Pinpoint the cell where the given text exists, returning its [X, Y] midpoint coordinate. 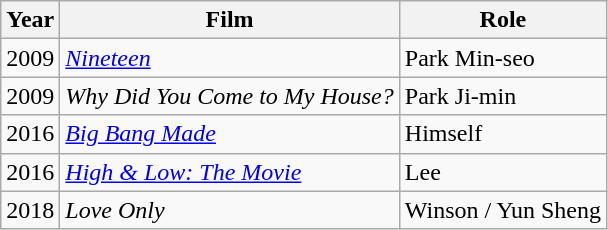
Film [230, 20]
Big Bang Made [230, 134]
Nineteen [230, 58]
Winson / Yun Sheng [502, 210]
Lee [502, 172]
High & Low: The Movie [230, 172]
Year [30, 20]
Park Ji-min [502, 96]
Why Did You Come to My House? [230, 96]
Himself [502, 134]
Park Min-seo [502, 58]
2018 [30, 210]
Love Only [230, 210]
Role [502, 20]
